Output the [X, Y] coordinate of the center of the cell containing the given text.  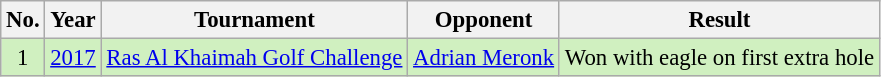
Adrian Meronk [484, 58]
2017 [73, 58]
Result [719, 20]
No. [23, 20]
Won with eagle on first extra hole [719, 58]
1 [23, 58]
Tournament [254, 20]
Opponent [484, 20]
Year [73, 20]
Ras Al Khaimah Golf Challenge [254, 58]
